From the cell containing the given text, extract its center point as [x, y] coordinate. 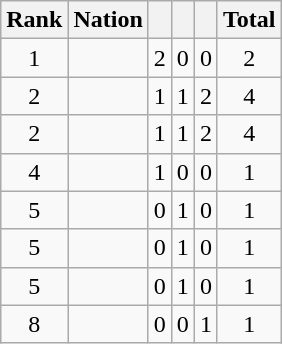
Total [249, 20]
8 [34, 324]
Rank [34, 20]
Nation [108, 20]
